Scan for the cell matching the given text and deliver its (x, y) coordinate at center. 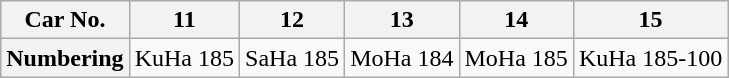
MoHa 184 (402, 58)
14 (516, 20)
MoHa 185 (516, 58)
KuHa 185 (184, 58)
13 (402, 20)
12 (292, 20)
KuHa 185-100 (650, 58)
Numbering (65, 58)
15 (650, 20)
11 (184, 20)
SaHa 185 (292, 58)
Car No. (65, 20)
